Capture the cell that displays the provided text and extract its (X, Y) central coordinate. 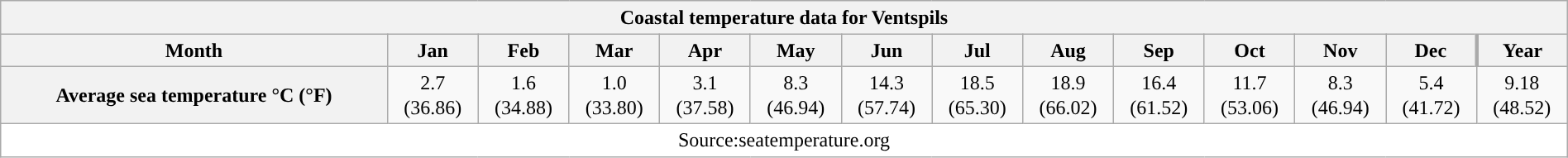
Oct (1250, 50)
18.5(65.30) (978, 94)
Mar (614, 50)
Nov (1341, 50)
Feb (523, 50)
Coastal temperature data for Ventspils (784, 17)
3.1(37.58) (705, 94)
Average sea temperature °C (°F) (194, 94)
Apr (705, 50)
18.9(66.02) (1068, 94)
1.0(33.80) (614, 94)
14.3(57.74) (887, 94)
16.4(61.52) (1159, 94)
Year (1522, 50)
Dec (1432, 50)
Sep (1159, 50)
Source:seatemperature.org (784, 140)
Jul (978, 50)
Month (194, 50)
Jun (887, 50)
May (796, 50)
9.18(48.52) (1522, 94)
Jan (433, 50)
11.7(53.06) (1250, 94)
5.4(41.72) (1432, 94)
Aug (1068, 50)
1.6(34.88) (523, 94)
2.7(36.86) (433, 94)
